Search for the cell housing the specified text and yield its [x, y] center coordinate. 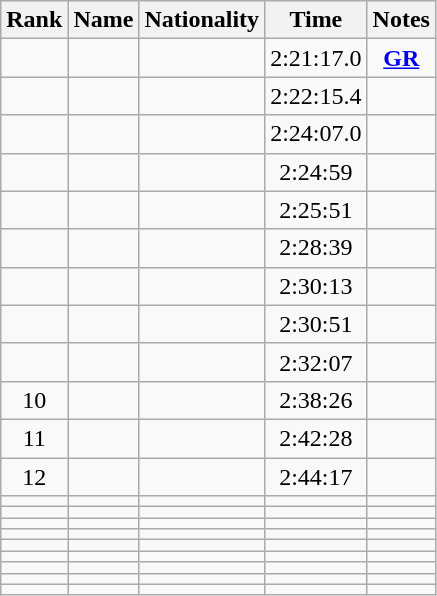
12 [34, 477]
2:44:17 [316, 477]
2:28:39 [316, 248]
GR [401, 58]
2:30:51 [316, 324]
2:24:07.0 [316, 134]
Rank [34, 20]
2:21:17.0 [316, 58]
11 [34, 438]
Name [104, 20]
2:32:07 [316, 362]
2:24:59 [316, 172]
2:42:28 [316, 438]
10 [34, 400]
2:38:26 [316, 400]
Nationality [202, 20]
Time [316, 20]
2:30:13 [316, 286]
Notes [401, 20]
2:22:15.4 [316, 96]
2:25:51 [316, 210]
